Extract the (X, Y) coordinate from the center of the cell holding the provided text.  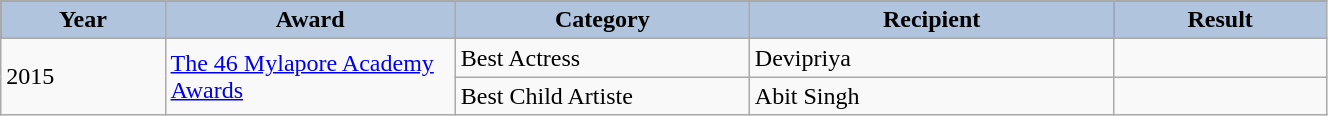
Category (602, 20)
Year (83, 20)
Abit Singh (932, 96)
Recipient (932, 20)
2015 (83, 77)
The 46 Mylapore Academy Awards (310, 77)
Devipriya (932, 58)
Best Actress (602, 58)
Best Child Artiste (602, 96)
Result (1220, 20)
Award (310, 20)
